Identify which cell holds the provided text, then report its [X, Y] central coordinate. 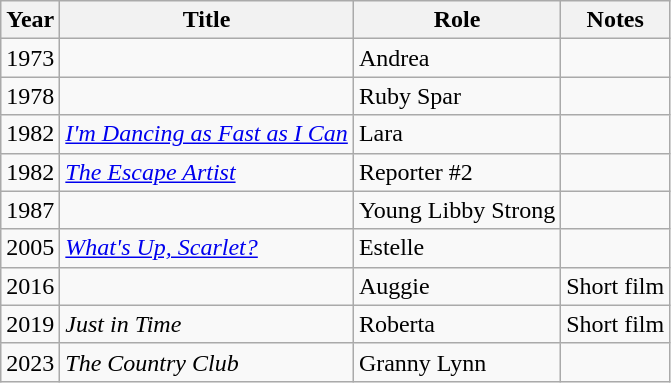
2019 [30, 324]
Notes [616, 20]
Granny Lynn [456, 362]
I'm Dancing as Fast as I Can [207, 134]
Role [456, 20]
Ruby Spar [456, 96]
1978 [30, 96]
Year [30, 20]
Young Libby Strong [456, 210]
2005 [30, 248]
What's Up, Scarlet? [207, 248]
Lara [456, 134]
Reporter #2 [456, 172]
2016 [30, 286]
2023 [30, 362]
Just in Time [207, 324]
Andrea [456, 58]
Title [207, 20]
Auggie [456, 286]
Roberta [456, 324]
1987 [30, 210]
Estelle [456, 248]
The Country Club [207, 362]
1973 [30, 58]
The Escape Artist [207, 172]
